Pinpoint the cell where the given text exists, returning its [X, Y] midpoint coordinate. 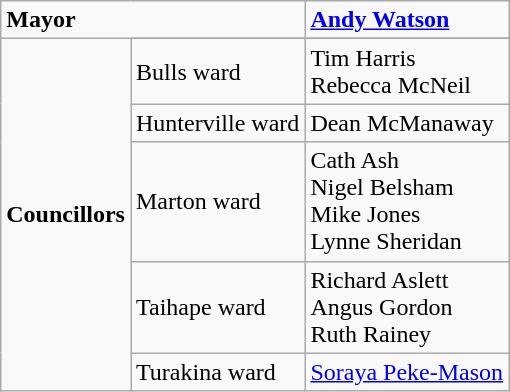
Marton ward [217, 202]
Soraya Peke-Mason [407, 372]
Richard AslettAngus GordonRuth Rainey [407, 307]
Mayor [153, 20]
Dean McManaway [407, 123]
Hunterville ward [217, 123]
Cath AshNigel BelshamMike JonesLynne Sheridan [407, 202]
Bulls ward [217, 72]
Andy Watson [407, 20]
Turakina ward [217, 372]
Tim HarrisRebecca McNeil [407, 72]
Taihape ward [217, 307]
Councillors [66, 215]
